Search for the cell housing the specified text and yield its [X, Y] center coordinate. 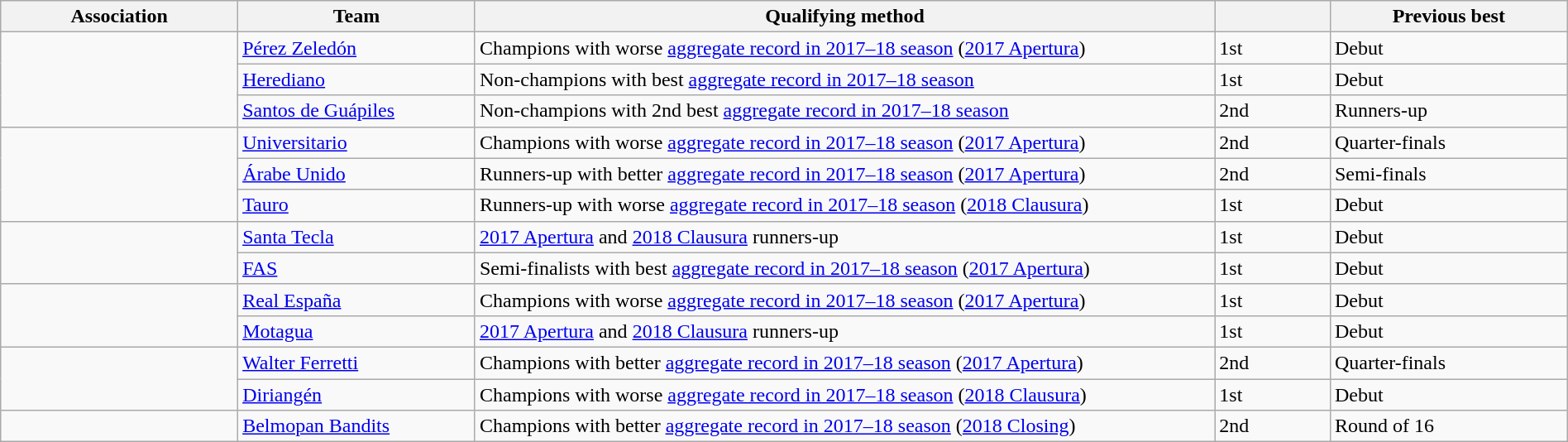
Real España [357, 300]
Pérez Zeledón [357, 48]
Santa Tecla [357, 237]
Runners-up with better aggregate record in 2017–18 season (2017 Apertura) [844, 174]
Runners-up [1449, 111]
Diriangén [357, 395]
Walter Ferretti [357, 363]
Motagua [357, 331]
Santos de Guápiles [357, 111]
Non-champions with best aggregate record in 2017–18 season [844, 79]
Herediano [357, 79]
Tauro [357, 205]
Champions with worse aggregate record in 2017–18 season (2018 Clausura) [844, 395]
Runners-up with worse aggregate record in 2017–18 season (2018 Clausura) [844, 205]
Champions with better aggregate record in 2017–18 season (2018 Closing) [844, 426]
Round of 16 [1449, 426]
Team [357, 17]
Semi-finalists with best aggregate record in 2017–18 season (2017 Apertura) [844, 268]
Árabe Unido [357, 174]
Qualifying method [844, 17]
Universitario [357, 142]
Belmopan Bandits [357, 426]
Semi-finals [1449, 174]
Association [119, 17]
Champions with better aggregate record in 2017–18 season (2017 Apertura) [844, 363]
FAS [357, 268]
Non-champions with 2nd best aggregate record in 2017–18 season [844, 111]
Previous best [1449, 17]
